From the cell containing the given text, extract its center point as [X, Y] coordinate. 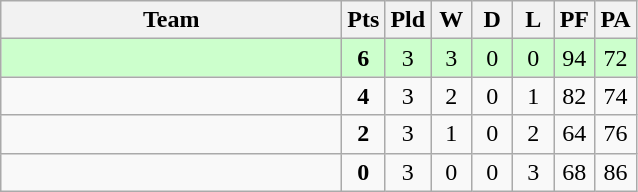
86 [616, 172]
W [452, 20]
PF [574, 20]
Team [172, 20]
6 [364, 58]
74 [616, 96]
D [492, 20]
76 [616, 134]
Pld [408, 20]
64 [574, 134]
4 [364, 96]
L [534, 20]
Pts [364, 20]
94 [574, 58]
PA [616, 20]
82 [574, 96]
68 [574, 172]
72 [616, 58]
